Locate the cell with the specified text and output its (X, Y) center coordinate. 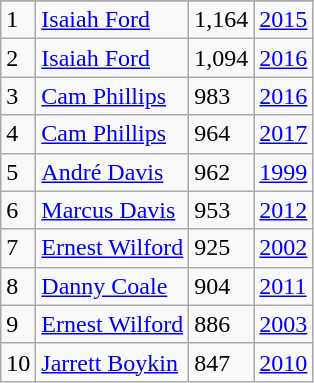
953 (222, 210)
2002 (284, 248)
1 (18, 20)
2015 (284, 20)
4 (18, 134)
7 (18, 248)
3 (18, 96)
847 (222, 362)
André Davis (112, 172)
5 (18, 172)
2 (18, 58)
1,164 (222, 20)
925 (222, 248)
Jarrett Boykin (112, 362)
Danny Coale (112, 286)
2017 (284, 134)
983 (222, 96)
1999 (284, 172)
2011 (284, 286)
1,094 (222, 58)
10 (18, 362)
886 (222, 324)
8 (18, 286)
2010 (284, 362)
Marcus Davis (112, 210)
6 (18, 210)
962 (222, 172)
904 (222, 286)
964 (222, 134)
2003 (284, 324)
9 (18, 324)
2012 (284, 210)
